Output the (x, y) coordinate of the center of the cell containing the given text.  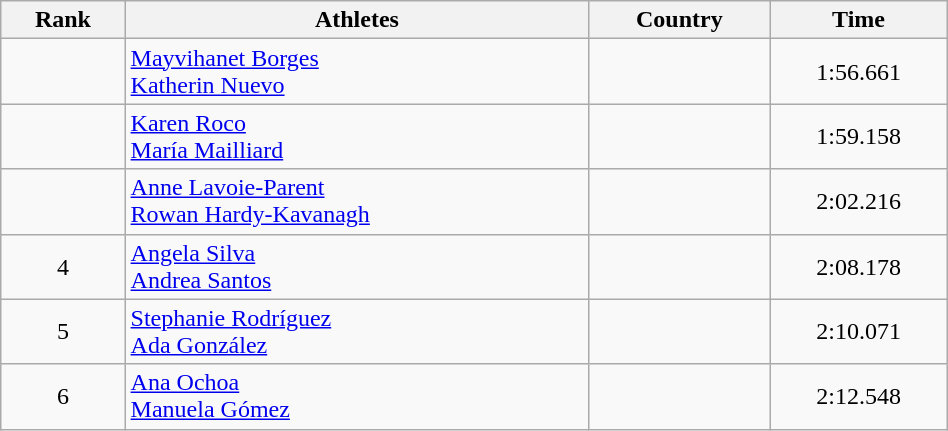
2:08.178 (858, 266)
Time (858, 20)
1:56.661 (858, 72)
Anne Lavoie-ParentRowan Hardy-Kavanagh (357, 202)
Athletes (357, 20)
Karen RocoMaría Mailliard (357, 136)
Stephanie RodríguezAda González (357, 332)
Angela SilvaAndrea Santos (357, 266)
Mayvihanet BorgesKatherin Nuevo (357, 72)
6 (63, 396)
Country (680, 20)
2:02.216 (858, 202)
2:10.071 (858, 332)
Rank (63, 20)
1:59.158 (858, 136)
2:12.548 (858, 396)
Ana OchoaManuela Gómez (357, 396)
4 (63, 266)
5 (63, 332)
